Capture the cell that displays the provided text and extract its [X, Y] central coordinate. 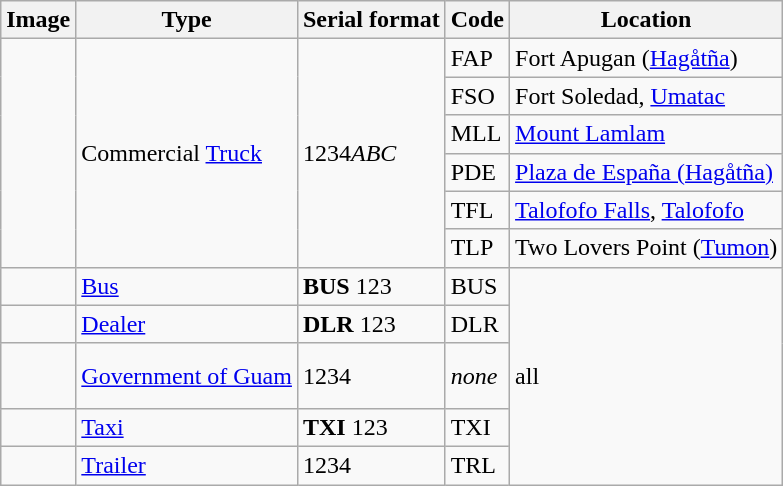
Bus [187, 286]
Two Lovers Point (Tumon) [646, 248]
Fort Apugan (Hagåtña) [646, 58]
Government of Guam [187, 376]
TRL [477, 465]
DLR 123 [371, 324]
Talofofo Falls, Talofofo [646, 210]
Serial format [371, 20]
Dealer [187, 324]
MLL [477, 134]
PDE [477, 172]
1234ABC [371, 153]
none [477, 376]
Mount Lamlam [646, 134]
Taxi [187, 427]
TFL [477, 210]
Image [38, 20]
BUS 123 [371, 286]
FAP [477, 58]
Code [477, 20]
Fort Soledad, Umatac [646, 96]
BUS [477, 286]
TXI [477, 427]
FSO [477, 96]
Plaza de España (Hagåtña) [646, 172]
TLP [477, 248]
Trailer [187, 465]
Type [187, 20]
all [646, 376]
Commercial Truck [187, 153]
TXI 123 [371, 427]
DLR [477, 324]
Location [646, 20]
